Output the [x, y] coordinate of the center of the cell containing the given text.  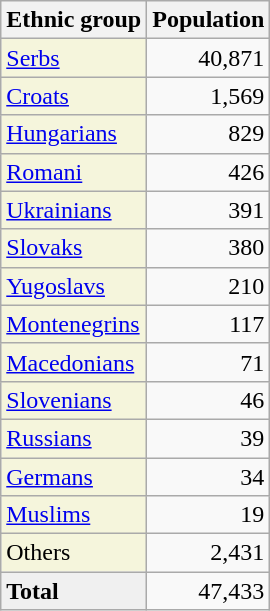
Romani [74, 172]
Croats [74, 96]
Yugoslavs [74, 286]
1,569 [208, 96]
2,431 [208, 553]
Russians [74, 438]
46 [208, 400]
426 [208, 172]
Slovaks [74, 248]
829 [208, 134]
Macedonians [74, 362]
Others [74, 553]
Montenegrins [74, 324]
39 [208, 438]
19 [208, 515]
391 [208, 210]
380 [208, 248]
40,871 [208, 58]
Population [208, 20]
Hungarians [74, 134]
34 [208, 477]
Muslims [74, 515]
Slovenians [74, 400]
Serbs [74, 58]
Ukrainians [74, 210]
Ethnic group [74, 20]
Total [74, 591]
47,433 [208, 591]
117 [208, 324]
210 [208, 286]
71 [208, 362]
Germans [74, 477]
